Output the [X, Y] coordinate of the center of the cell containing the given text.  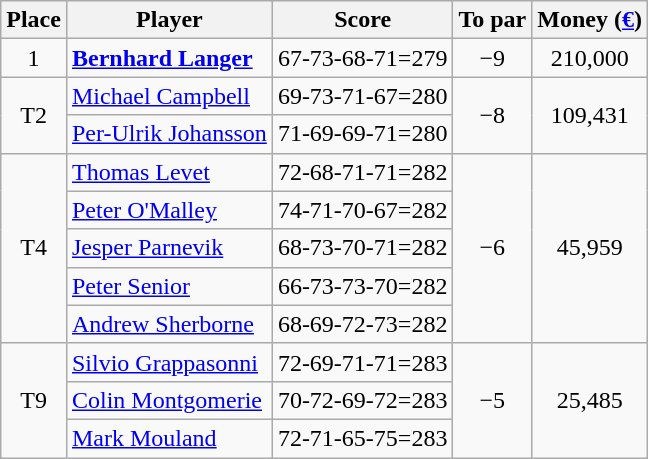
T4 [34, 248]
66-73-73-70=282 [362, 286]
Player [169, 20]
70-72-69-72=283 [362, 400]
Thomas Levet [169, 172]
−8 [492, 115]
Per-Ulrik Johansson [169, 134]
Place [34, 20]
Bernhard Langer [169, 58]
Peter Senior [169, 286]
72-69-71-71=283 [362, 362]
109,431 [590, 115]
69-73-71-67=280 [362, 96]
67-73-68-71=279 [362, 58]
72-68-71-71=282 [362, 172]
68-73-70-71=282 [362, 248]
210,000 [590, 58]
Michael Campbell [169, 96]
Jesper Parnevik [169, 248]
Money (€) [590, 20]
T2 [34, 115]
71-69-69-71=280 [362, 134]
68-69-72-73=282 [362, 324]
Peter O'Malley [169, 210]
−9 [492, 58]
Score [362, 20]
Colin Montgomerie [169, 400]
1 [34, 58]
Mark Mouland [169, 438]
72-71-65-75=283 [362, 438]
74-71-70-67=282 [362, 210]
Silvio Grappasonni [169, 362]
T9 [34, 400]
−6 [492, 248]
45,959 [590, 248]
Andrew Sherborne [169, 324]
25,485 [590, 400]
−5 [492, 400]
To par [492, 20]
